Provide the (x, y) coordinate of the cell's center where the given text is located.  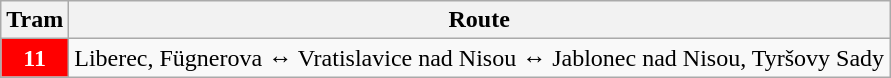
Liberec, Fügnerova ↔ Vratislavice nad Nisou ↔ Jablonec nad Nisou, Tyršovy Sady (480, 58)
11 (35, 58)
Tram (35, 20)
Route (480, 20)
